For the text-containing cell, return its midpoint in [X, Y] coordinate format. 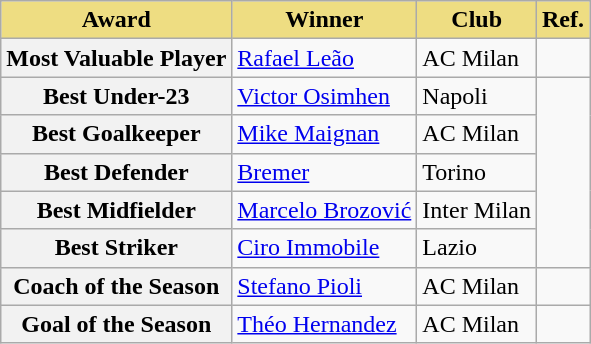
Goal of the Season [116, 324]
Ref. [564, 20]
Club [477, 20]
Coach of the Season [116, 286]
Best Goalkeeper [116, 134]
Bremer [324, 172]
Best Defender [116, 172]
Award [116, 20]
Rafael Leão [324, 58]
Torino [477, 172]
Best Striker [116, 248]
Inter Milan [477, 210]
Best Under-23 [116, 96]
Winner [324, 20]
Théo Hernandez [324, 324]
Stefano Pioli [324, 286]
Lazio [477, 248]
Victor Osimhen [324, 96]
Marcelo Brozović [324, 210]
Mike Maignan [324, 134]
Napoli [477, 96]
Most Valuable Player [116, 58]
Best Midfielder [116, 210]
Ciro Immobile [324, 248]
